Capture the cell that displays the provided text and extract its [X, Y] central coordinate. 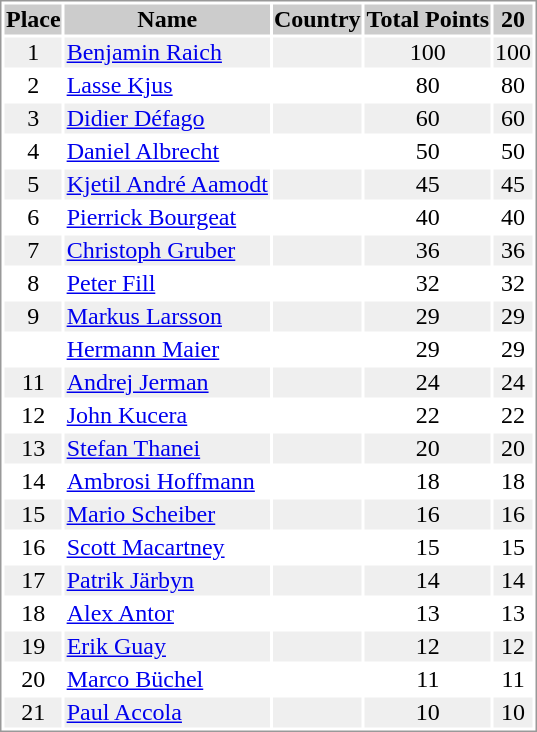
Lasse Kjus [167, 85]
Stefan Thanei [167, 449]
Didier Défago [167, 119]
Christoph Gruber [167, 251]
Alex Antor [167, 613]
Pierrick Bourgeat [167, 217]
Place [33, 19]
9 [33, 317]
4 [33, 151]
7 [33, 251]
Paul Accola [167, 713]
Markus Larsson [167, 317]
3 [33, 119]
Mario Scheiber [167, 515]
Daniel Albrecht [167, 151]
2 [33, 85]
Name [167, 19]
Andrej Jerman [167, 383]
Kjetil André Aamodt [167, 185]
19 [33, 647]
Erik Guay [167, 647]
Benjamin Raich [167, 53]
6 [33, 217]
Patrik Järbyn [167, 581]
5 [33, 185]
8 [33, 283]
1 [33, 53]
Scott Macartney [167, 547]
21 [33, 713]
17 [33, 581]
Ambrosi Hoffmann [167, 481]
Marco Büchel [167, 679]
Hermann Maier [167, 349]
John Kucera [167, 415]
Total Points [428, 19]
Peter Fill [167, 283]
Country [317, 19]
